Identify which cell holds the provided text, then report its [x, y] central coordinate. 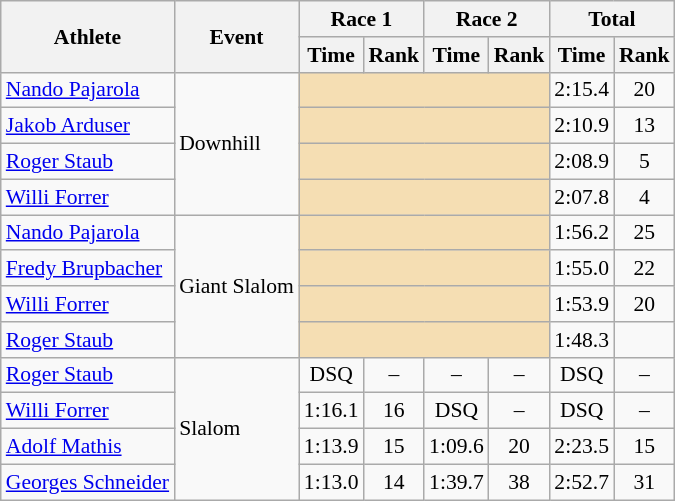
Giant Slalom [236, 286]
25 [644, 233]
1:13.0 [332, 482]
Downhill [236, 143]
Georges Schneider [88, 482]
14 [394, 482]
1:48.3 [582, 340]
2:52.7 [582, 482]
5 [644, 162]
1:53.9 [582, 304]
4 [644, 197]
Adolf Mathis [88, 447]
Jakob Arduser [88, 126]
1:16.1 [332, 411]
Total [612, 19]
Slalom [236, 428]
1:13.9 [332, 447]
Athlete [88, 36]
2:08.9 [582, 162]
38 [520, 482]
2:07.8 [582, 197]
2:15.4 [582, 90]
Event [236, 36]
31 [644, 482]
2:10.9 [582, 126]
1:39.7 [456, 482]
22 [644, 269]
1:56.2 [582, 233]
Race 1 [362, 19]
Fredy Brupbacher [88, 269]
1:55.0 [582, 269]
1:09.6 [456, 447]
16 [394, 411]
13 [644, 126]
Race 2 [486, 19]
2:23.5 [582, 447]
